Locate the cell with the specified text and output its [X, Y] center coordinate. 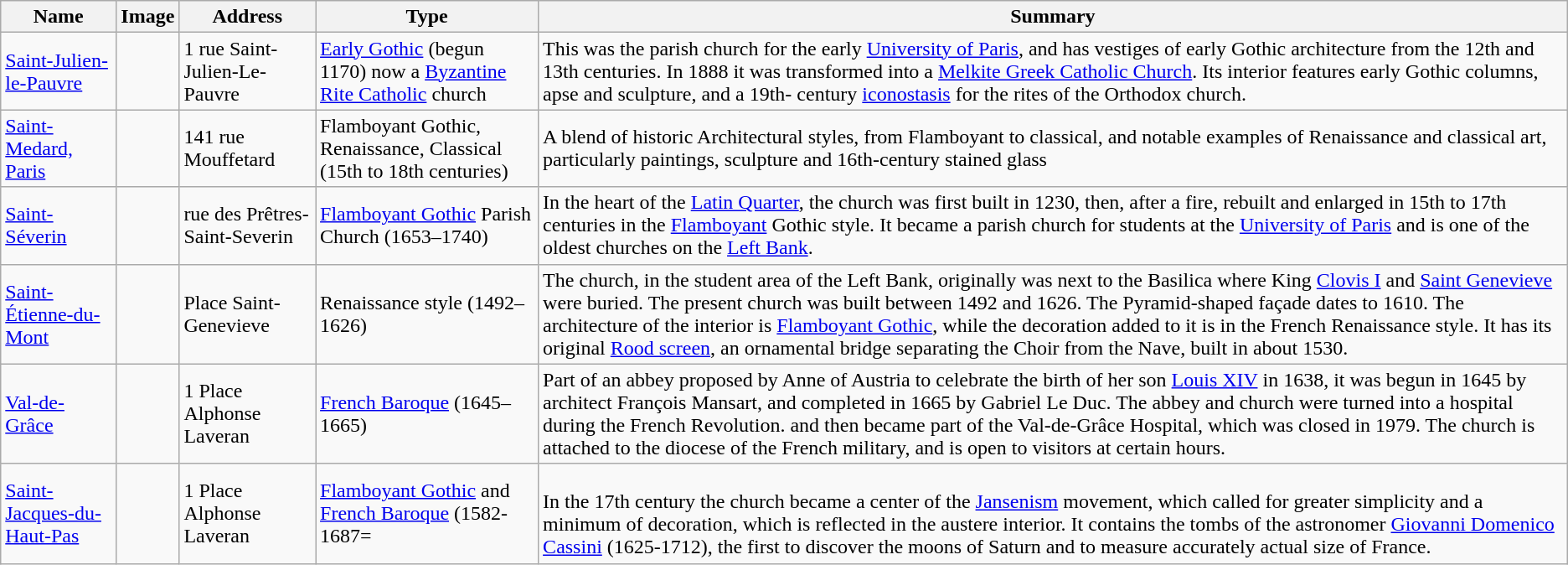
Summary [1054, 17]
Address [248, 17]
Flamboyant Gothic Parish Church (1653–1740) [427, 225]
Val-de-Grâce [59, 414]
Saint-Jacques-du-Haut-Pas [59, 513]
Saint-Medard, Paris [59, 148]
Renaissance style (1492–1626) [427, 314]
Place Saint-Genevieve [248, 314]
Saint-Julien-le-Pauvre [59, 71]
Type [427, 17]
Image [147, 17]
Saint-Étienne-du-Mont [59, 314]
rue des Prêtres-Saint-Severin [248, 225]
1 rue Saint-Julien-Le-Pauvre [248, 71]
French Baroque (1645–1665) [427, 414]
Flamboyant Gothic and French Baroque (1582-1687= [427, 513]
Flamboyant Gothic, Renaissance, Classical (15th to 18th centuries) [427, 148]
Name [59, 17]
Early Gothic (begun 1170) now a Byzantine Rite Catholic church [427, 71]
141 rue Mouffetard [248, 148]
Saint-Séverin [59, 225]
